Return the (X, Y) coordinate for the center point of the cell that contains the specified text.  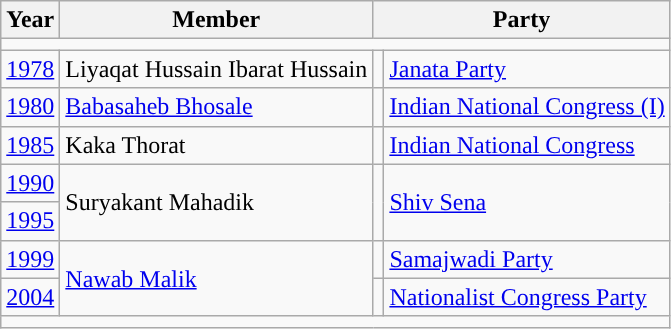
Samajwadi Party (527, 259)
1985 (30, 145)
Indian National Congress (I) (527, 107)
Liyaqat Hussain Ibarat Hussain (216, 69)
Babasaheb Bhosale (216, 107)
Member (216, 20)
Suryakant Mahadik (216, 202)
1978 (30, 69)
2004 (30, 297)
1995 (30, 221)
Party (522, 20)
Year (30, 20)
Kaka Thorat (216, 145)
1990 (30, 183)
1999 (30, 259)
1980 (30, 107)
Nationalist Congress Party (527, 297)
Shiv Sena (527, 202)
Indian National Congress (527, 145)
Janata Party (527, 69)
Nawab Malik (216, 278)
